Output the (X, Y) coordinate of the center of the cell containing the given text.  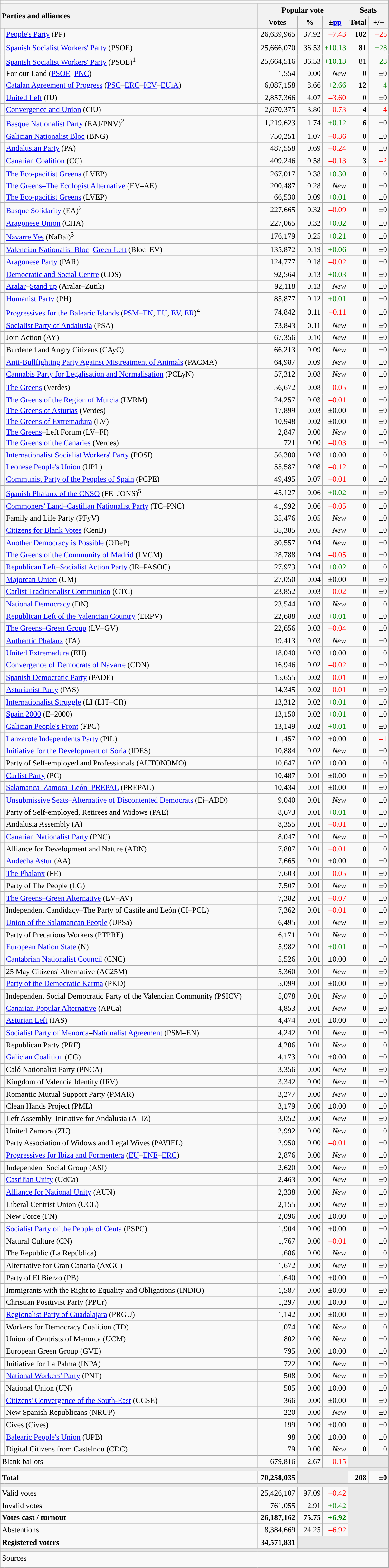
8,047 (277, 837)
1,219,623 (277, 123)
10,948 (277, 421)
5,078 (277, 996)
–0.13 (335, 161)
6 (358, 123)
14,345 (277, 690)
Valencian Nationalist Bloc–Green Left (Bloc–EV) (131, 249)
1,767 (277, 1241)
Alliance for National Unity (AUN) (131, 1192)
Votes (277, 22)
Canarian Coalition (CC) (131, 161)
10,434 (277, 788)
102 (358, 34)
27,973 (277, 567)
0.18 (310, 262)
92,118 (277, 286)
Castilian Unity (UdCa) (131, 1180)
7,362 (277, 910)
4,206 (277, 1045)
For our Land (PSOE–PNC) (131, 73)
208 (358, 1477)
721 (277, 443)
Seats (368, 10)
Party Association of Widows and Legal Wives (PAVIEL) (131, 1143)
4,474 (277, 1020)
Left Assembly–Initiative for Andalusia (A–IZ) (131, 1118)
98 (277, 1437)
Party of the Democratic Karma (PKD) (131, 984)
85,877 (277, 299)
66,530 (277, 197)
23,544 (277, 604)
795 (277, 1351)
Andalusia Assembly (A) (131, 824)
+0.30 (335, 174)
Lanzarote Independents Party (PIL) (131, 738)
15,655 (277, 677)
Union of Centrists of Menorca (UCM) (131, 1339)
Majorcan Union (UM) (131, 579)
New Spanish Republicans (NRUP) (131, 1413)
67,356 (277, 337)
0.07 (310, 479)
1,672 (277, 1265)
Join Action (AY) (131, 337)
Regionalist Party of Guadalajara (PRGU) (131, 1314)
Spanish Socialist Workers' Party (PSOE) (131, 48)
–25 (379, 34)
722 (277, 1364)
2,670,375 (277, 109)
3,356 (277, 1069)
25,426,107 (277, 1493)
55,587 (277, 467)
7,603 (277, 873)
The Greens–The Ecologist Alternative (EV–AE) (131, 186)
Workers for Democracy Coalition (TD) (131, 1327)
Aragonese Union (CHA) (131, 223)
Abstentions (129, 1530)
1,587 (277, 1290)
267,017 (277, 174)
70,258,035 (277, 1477)
+6.92 (335, 1518)
11,457 (277, 738)
7,665 (277, 861)
Alliance for Development and Nature (ADN) (131, 849)
+2.66 (335, 85)
22,688 (277, 616)
13,149 (277, 726)
Andalusian Party (PA) (131, 148)
United Extremadura (EU) (131, 653)
Socialist Party of Andalusia (PSA) (131, 325)
5,982 (277, 947)
2,847 (277, 432)
3,342 (277, 1082)
10,647 (277, 763)
–3.60 (335, 97)
Convergence and Union (CiU) (131, 109)
1.07 (310, 136)
23,852 (277, 592)
9,040 (277, 800)
34,571,831 (277, 1542)
National Union (UN) (131, 1388)
–0.09 (335, 210)
25,664,516 (277, 61)
16,946 (277, 665)
8,673 (277, 812)
Liberal Centrist Union (UCL) (131, 1204)
Popular vote (303, 10)
56,672 (277, 388)
25 May Citizens' Alternative (AC25M) (131, 972)
Immigrants with the Right to Equality and Obligations (INDIO) (131, 1290)
41,992 (277, 506)
6,495 (277, 922)
Citizens' Convergence of the South-East (CCSE) (131, 1400)
Party of Self-employed and Professionals (AUTONOMO) (131, 763)
13,150 (277, 714)
Independent Social Group (ASI) (131, 1168)
19,413 (277, 641)
Authentic Phalanx (FA) (131, 641)
Asturianist Party (PAS) (131, 690)
Humanist Party (PH) (131, 299)
97.09 (310, 1493)
679,816 (277, 1461)
4,242 (277, 1033)
Invalid votes (129, 1505)
227,665 (277, 210)
135,872 (277, 249)
Progressives for the Balearic Islands (PSM–EN, EU, EV, ER)4 (131, 312)
% (310, 22)
1,640 (277, 1278)
200,487 (277, 186)
5,099 (277, 984)
2,876 (277, 1155)
1,142 (277, 1314)
0.58 (310, 161)
124,777 (277, 262)
European Nation State (N) (131, 947)
United Left (IU) (131, 97)
25,666,070 (277, 48)
45,127 (277, 493)
Spanish Socialist Workers' Party (PSOE)1 (131, 61)
Basque Nationalist Party (EAJ/PNV)2 (131, 123)
64,987 (277, 362)
Family and Life Party (PFyV) (131, 518)
3,179 (277, 1106)
Balearic People's Union (UPB) (131, 1437)
National Democracy (DN) (131, 604)
Democratic and Social Centre (CDS) (131, 274)
–1 (379, 738)
Natural Culture (CN) (131, 1241)
–0.42 (335, 1493)
The Greens of Extremadura (LV) (131, 421)
Anti-Bullfighting Party Against Mistreatment of Animals (PACMA) (131, 362)
2,950 (277, 1143)
79 (277, 1449)
Initiative for the Development of Soria (IDES) (131, 751)
0.69 (310, 148)
Commoners' Land–Castilian Nationalist Party (TC–PNC) (131, 506)
Digital Citizens from Castelnou (CDC) (131, 1449)
Carlist Party (PC) (131, 775)
–2 (379, 161)
2.67 (310, 1461)
Basque Solidarity (EA)2 (131, 210)
Party of Self-employed, Retirees and Widows (PAE) (131, 812)
Salamanca–Zamora–León–PREPAL (PREPAL) (131, 788)
49,495 (277, 479)
28,788 (277, 555)
Spanish Phalanx of the CNSO (FE–JONS)5 (131, 493)
Cantabrian Nationalist Council (CNC) (131, 959)
Galician Coalition (CG) (131, 1057)
–6.92 (335, 1530)
+4 (379, 85)
4,173 (277, 1057)
Union of the Salamancan People (UPSa) (131, 922)
The Greens of the Community of Madrid (LVCM) (131, 555)
17,899 (277, 411)
0.25 (310, 236)
2,463 (277, 1180)
The Republic (La República) (131, 1253)
The Greens–Green Alternative (EV–AV) (131, 898)
0.28 (310, 186)
37.92 (310, 34)
5,360 (277, 972)
The Greens of the Canaries (Verdes) (131, 443)
508 (277, 1376)
National Workers' Party (PNT) (131, 1376)
750,251 (277, 136)
–0.03 (335, 443)
Unsubmissive Seats–Alternative of Discontented Democrats (Ei–ADD) (131, 800)
12 (358, 85)
Canarian Nationalist Party (PNC) (131, 837)
Independent Social Democratic Party of the Valencian Community (PSICV) (131, 996)
–0.12 (335, 467)
1,074 (277, 1327)
2.91 (310, 1505)
13,312 (277, 702)
220 (277, 1413)
+/− (379, 22)
8.66 (310, 85)
Galician People's Front (FPG) (131, 726)
The Greens of Asturias (Verdes) (131, 411)
27,050 (277, 579)
Socialist Party of the People of Ceuta (PSPC) (131, 1229)
366 (277, 1400)
People's Party (PP) (131, 34)
74,842 (277, 312)
6,087,158 (277, 85)
24,257 (277, 400)
2,992 (277, 1131)
Sources (194, 1558)
Aralar–Stand up (Aralar–Zutik) (131, 286)
European Green Group (GVE) (131, 1351)
The Phalanx (FE) (131, 873)
505 (277, 1388)
The Greens of the Region of Murcia (LVRM) (131, 400)
+0.03 (335, 274)
7,382 (277, 898)
0.19 (310, 249)
92,564 (277, 274)
0.38 (310, 174)
–0.07 (335, 898)
24.25 (310, 1530)
The Greens (Verdes) (131, 388)
Internationalist Struggle (LI (LIT–CI)) (131, 702)
2,338 (277, 1192)
Internationalist Socialist Workers' Party (POSI) (131, 455)
Alternative for Gran Canaria (AxGC) (131, 1265)
26,187,162 (277, 1518)
1.74 (310, 123)
8,355 (277, 824)
–7.43 (335, 34)
3,277 (277, 1094)
227,065 (277, 223)
18,040 (277, 653)
New Force (FN) (131, 1216)
+0.21 (335, 236)
Clean Hands Project (PML) (131, 1106)
199 (277, 1425)
56,300 (277, 455)
Party of El Bierzo (PB) (131, 1278)
3 (358, 161)
73,843 (277, 325)
Independent Candidacy–The Party of Castile and León (CI–PCL) (131, 910)
Initiative for La Palma (INPA) (131, 1364)
Spanish Democratic Party (PADE) (131, 677)
The Greens–Left Forum (LV–FI) (131, 432)
–0.11 (335, 312)
Communist Party of the Peoples of Spain (PCPE) (131, 479)
487,558 (277, 148)
176,179 (277, 236)
1,297 (277, 1302)
Aragonese Party (PAR) (131, 262)
75.75 (310, 1518)
802 (277, 1339)
4.07 (310, 97)
0.12 (310, 299)
6,171 (277, 934)
Leonese People's Union (UPL) (131, 467)
+0.42 (335, 1505)
7,807 (277, 849)
7,507 (277, 886)
1,554 (277, 73)
Votes cast / turnout (129, 1518)
United Zamora (ZU) (131, 1131)
761,055 (277, 1505)
Spain 2000 (E–2000) (131, 714)
Galician Nationalist Bloc (BNG) (131, 136)
–0.73 (335, 109)
Valid votes (129, 1493)
Andecha Astur (AA) (131, 861)
5,526 (277, 959)
Registered voters (129, 1542)
Asturian Left (IAS) (131, 1020)
+0.12 (335, 123)
–4 (379, 109)
±pp (335, 22)
Convergence of Democrats of Navarre (CDN) (131, 665)
Romantic Mutual Support Party (PMAR) (131, 1094)
Burdened and Angry Citizens (CAyC) (131, 350)
Socialist Party of Menorca–Nationalist Agreement (PSM–EN) (131, 1033)
Kingdom of Valencia Identity (IRV) (131, 1082)
Cannabis Party for Legalisation and Normalisation (PCLyN) (131, 374)
Party of The People (LG) (131, 886)
Cives (Cives) (131, 1425)
2,857,366 (277, 97)
30,557 (277, 542)
Blank ballots (129, 1461)
3,052 (277, 1118)
The Greens–Green Group (LV–GV) (131, 628)
10,884 (277, 751)
Republican Party (PRF) (131, 1045)
57,312 (277, 374)
22,656 (277, 628)
Christian Positivist Party (PPCr) (131, 1302)
10,487 (277, 775)
–0.24 (335, 148)
2,155 (277, 1204)
Catalan Agreement of Progress (PSC–ERC–ICV–EUiA) (131, 85)
66,213 (277, 350)
0.10 (310, 337)
4 (358, 109)
–0.15 (335, 1461)
Republican Left–Socialist Action Party (IR–PASOC) (131, 567)
2,096 (277, 1216)
–0.36 (335, 136)
Citizens for Blank Votes (CenB) (131, 530)
Parties and alliances (129, 16)
Progressives for Ibiza and Formentera (EU–ENE–ERC) (131, 1155)
Canarian Popular Alternative (APCa) (131, 1008)
Republican Left of the Valencian Country (ERPV) (131, 616)
Carlist Traditionalist Communion (CTC) (131, 592)
–0.04 (335, 628)
Party of Precarious Workers (PTPRE) (131, 934)
1,686 (277, 1253)
2,620 (277, 1168)
Another Democracy is Possible (ODeP) (131, 542)
Caló Nationalist Party (PNCA) (131, 1069)
26,639,965 (277, 34)
4,853 (277, 1008)
35,476 (277, 518)
+0.06 (335, 249)
409,246 (277, 161)
Navarre Yes (NaBai)3 (131, 236)
8,384,669 (277, 1530)
1,904 (277, 1229)
3.80 (310, 109)
35,385 (277, 530)
